Extract the (X, Y) coordinate from the center of the cell holding the provided text.  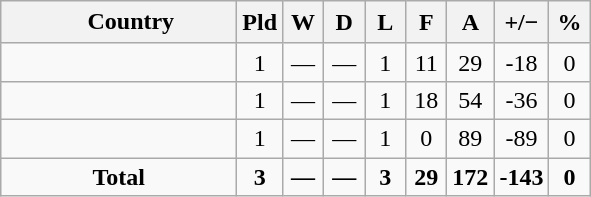
11 (426, 62)
F (426, 22)
-89 (522, 138)
-18 (522, 62)
Country (119, 22)
+/− (522, 22)
W (304, 22)
172 (470, 177)
-36 (522, 100)
-143 (522, 177)
D (344, 22)
Pld (260, 22)
A (470, 22)
L (386, 22)
% (570, 22)
Total (119, 177)
54 (470, 100)
18 (426, 100)
89 (470, 138)
